Provide the (X, Y) coordinate of the cell's center where the given text is located.  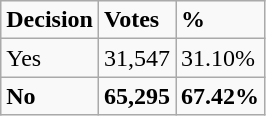
Decision (50, 20)
67.42% (220, 96)
65,295 (136, 96)
31,547 (136, 58)
Votes (136, 20)
No (50, 96)
Yes (50, 58)
% (220, 20)
31.10% (220, 58)
